Locate the cell with the specified text and output its (x, y) center coordinate. 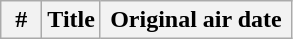
Title (72, 20)
# (22, 20)
Original air date (196, 20)
